From the cell containing the given text, extract its center point as (X, Y) coordinate. 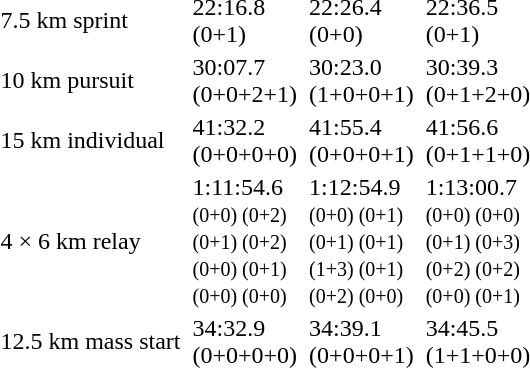
30:07.7(0+0+2+1) (245, 80)
30:23.0(1+0+0+1) (362, 80)
1:11:54.6(0+0) (0+2)(0+1) (0+2)(0+0) (0+1)(0+0) (0+0) (245, 241)
41:32.2(0+0+0+0) (245, 140)
1:12:54.9(0+0) (0+1)(0+1) (0+1)(1+3) (0+1)(0+2) (0+0) (362, 241)
41:55.4(0+0+0+1) (362, 140)
